Output the [X, Y] coordinate of the center of the cell containing the given text.  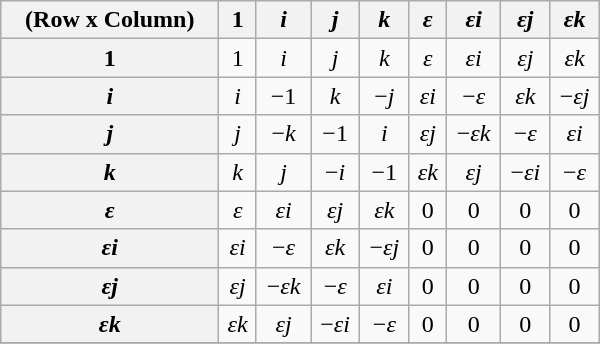
−k [283, 134]
(Row x Column) [110, 20]
−i [336, 172]
−j [384, 96]
